From the cell containing the given text, extract its center point as [X, Y] coordinate. 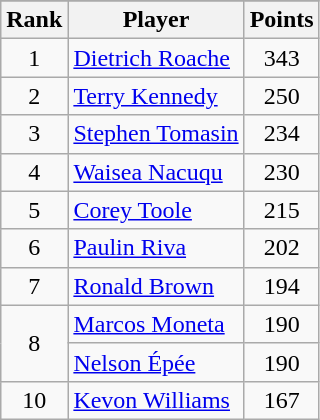
Dietrich Roache [156, 58]
4 [34, 172]
10 [34, 400]
2 [34, 96]
Corey Toole [156, 210]
234 [282, 134]
202 [282, 248]
Paulin Riva [156, 248]
3 [34, 134]
7 [34, 286]
Player [156, 20]
230 [282, 172]
8 [34, 343]
Ronald Brown [156, 286]
250 [282, 96]
Marcos Moneta [156, 324]
Rank [34, 20]
Terry Kennedy [156, 96]
167 [282, 400]
1 [34, 58]
Points [282, 20]
343 [282, 58]
215 [282, 210]
6 [34, 248]
Nelson Épée [156, 362]
Stephen Tomasin [156, 134]
Kevon Williams [156, 400]
194 [282, 286]
Waisea Nacuqu [156, 172]
5 [34, 210]
